Provide the [X, Y] coordinate of the cell's center where the given text is located.  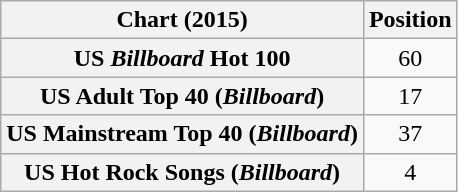
4 [410, 172]
37 [410, 134]
US Mainstream Top 40 (Billboard) [182, 134]
Position [410, 20]
Chart (2015) [182, 20]
US Hot Rock Songs (Billboard) [182, 172]
US Adult Top 40 (Billboard) [182, 96]
US Billboard Hot 100 [182, 58]
17 [410, 96]
60 [410, 58]
